Extract the (x, y) coordinate from the center of the cell holding the provided text.  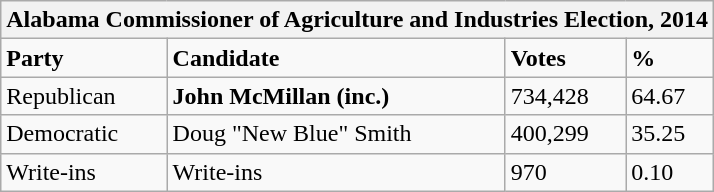
734,428 (565, 96)
Republican (84, 96)
64.67 (670, 96)
0.10 (670, 172)
Party (84, 58)
% (670, 58)
35.25 (670, 134)
970 (565, 172)
Doug "New Blue" Smith (336, 134)
Candidate (336, 58)
Alabama Commissioner of Agriculture and Industries Election, 2014 (358, 20)
Votes (565, 58)
400,299 (565, 134)
Democratic (84, 134)
John McMillan (inc.) (336, 96)
